Return the [x, y] coordinate for the center point of the cell that contains the specified text.  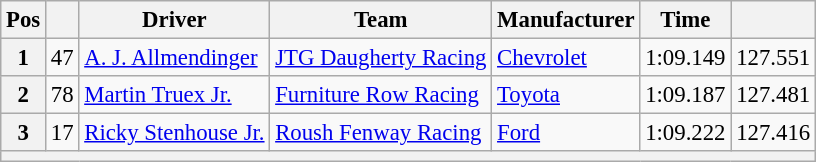
A. J. Allmendinger [174, 58]
1:09.149 [686, 58]
Time [686, 20]
127.416 [774, 133]
127.551 [774, 58]
Martin Truex Jr. [174, 95]
Roush Fenway Racing [381, 133]
Chevrolet [566, 58]
127.481 [774, 95]
Toyota [566, 95]
Ford [566, 133]
17 [62, 133]
Team [381, 20]
47 [62, 58]
2 [24, 95]
1:09.187 [686, 95]
1:09.222 [686, 133]
3 [24, 133]
1 [24, 58]
Manufacturer [566, 20]
78 [62, 95]
Driver [174, 20]
Ricky Stenhouse Jr. [174, 133]
Furniture Row Racing [381, 95]
Pos [24, 20]
JTG Daugherty Racing [381, 58]
